Search for the cell housing the specified text and yield its [X, Y] center coordinate. 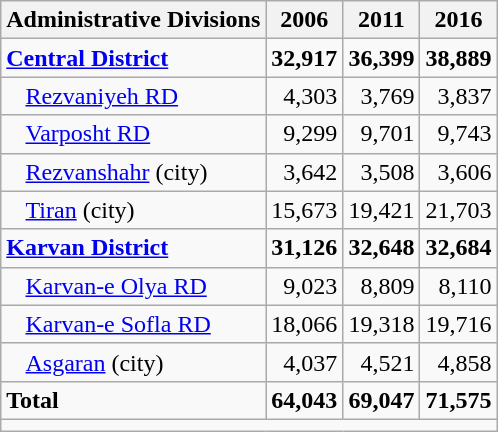
9,743 [458, 134]
19,716 [458, 324]
Tiran (city) [134, 210]
Rezvaniyeh RD [134, 96]
64,043 [304, 400]
Asgaran (city) [134, 362]
Karvan-e Sofla RD [134, 324]
9,701 [382, 134]
32,648 [382, 248]
3,769 [382, 96]
71,575 [458, 400]
9,299 [304, 134]
8,809 [382, 286]
Varposht RD [134, 134]
69,047 [382, 400]
4,303 [304, 96]
Total [134, 400]
9,023 [304, 286]
3,837 [458, 96]
Administrative Divisions [134, 20]
18,066 [304, 324]
4,521 [382, 362]
2006 [304, 20]
19,318 [382, 324]
2011 [382, 20]
15,673 [304, 210]
21,703 [458, 210]
19,421 [382, 210]
38,889 [458, 58]
4,037 [304, 362]
Rezvanshahr (city) [134, 172]
Karvan District [134, 248]
36,399 [382, 58]
2016 [458, 20]
3,508 [382, 172]
8,110 [458, 286]
Karvan-e Olya RD [134, 286]
4,858 [458, 362]
32,917 [304, 58]
31,126 [304, 248]
3,606 [458, 172]
Central District [134, 58]
3,642 [304, 172]
32,684 [458, 248]
